Search for the cell housing the specified text and yield its (X, Y) center coordinate. 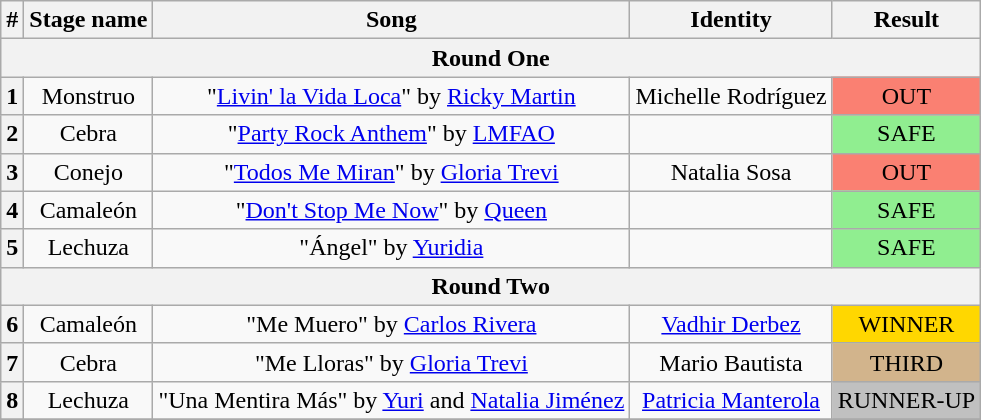
Natalia Sosa (731, 172)
Patricia Manterola (731, 400)
2 (12, 134)
7 (12, 362)
"Me Lloras" by Gloria Trevi (392, 362)
WINNER (906, 324)
Song (392, 20)
6 (12, 324)
Conejo (88, 172)
RUNNER-UP (906, 400)
"Don't Stop Me Now" by Queen (392, 210)
Stage name (88, 20)
"Party Rock Anthem" by LMFAO (392, 134)
"Livin' la Vida Loca" by Ricky Martin (392, 96)
4 (12, 210)
Round Two (491, 286)
Mario Bautista (731, 362)
Monstruo (88, 96)
Vadhir Derbez (731, 324)
Identity (731, 20)
"Me Muero" by Carlos Rivera (392, 324)
Michelle Rodríguez (731, 96)
"Todos Me Miran" by Gloria Trevi (392, 172)
5 (12, 248)
Round One (491, 58)
# (12, 20)
3 (12, 172)
8 (12, 400)
THIRD (906, 362)
1 (12, 96)
Result (906, 20)
"Una Mentira Más" by Yuri and Natalia Jiménez (392, 400)
"Ángel" by Yuridia (392, 248)
